Identify which cell holds the provided text, then report its (x, y) central coordinate. 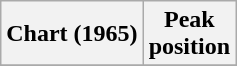
Chart (1965) (72, 34)
Peakposition (189, 34)
